Output the [X, Y] coordinate of the center of the cell containing the given text.  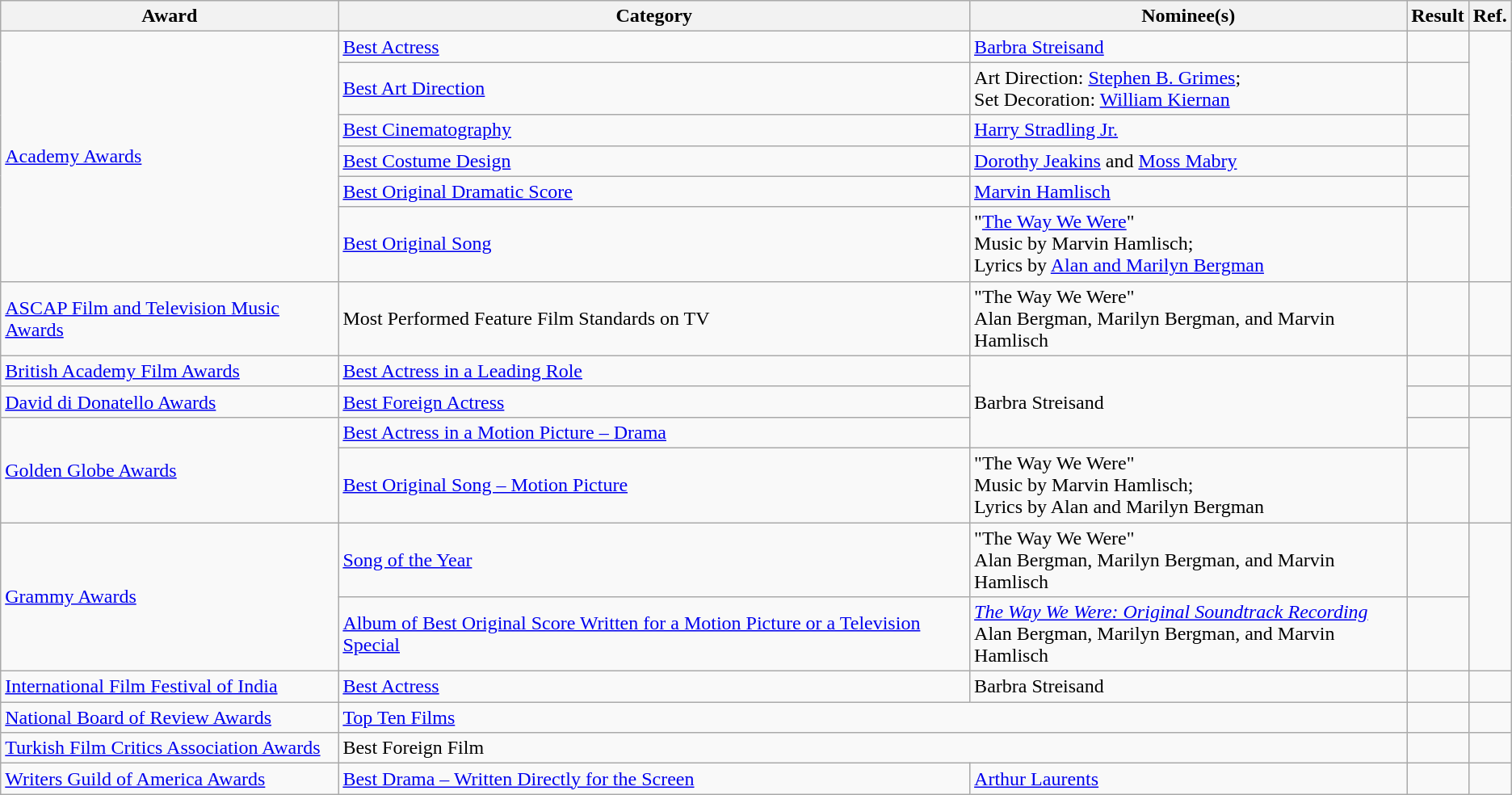
Harry Stradling Jr. [1189, 130]
Best Actress in a Leading Role [654, 371]
Nominee(s) [1189, 16]
Best Original Dramatic Score [654, 191]
Best Original Song – Motion Picture [654, 485]
Album of Best Original Score Written for a Motion Picture or a Television Special [654, 634]
International Film Festival of India [170, 687]
Best Costume Design [654, 161]
Top Ten Films [872, 717]
Result [1438, 16]
Category [654, 16]
Award [170, 16]
Academy Awards [170, 157]
Art Direction: Stephen B. Grimes; Set Decoration: William Kiernan [1189, 89]
Best Foreign Actress [654, 402]
Golden Globe Awards [170, 469]
Turkish Film Critics Association Awards [170, 748]
Best Drama – Written Directly for the Screen [654, 779]
Best Foreign Film [872, 748]
Best Original Song [654, 244]
Song of the Year [654, 559]
Arthur Laurents [1189, 779]
Most Performed Feature Film Standards on TV [654, 318]
David di Donatello Awards [170, 402]
National Board of Review Awards [170, 717]
Grammy Awards [170, 596]
Best Art Direction [654, 89]
The Way We Were: Original Soundtrack Recording Alan Bergman, Marilyn Bergman, and Marvin Hamlisch [1189, 634]
Best Cinematography [654, 130]
Best Actress in a Motion Picture – Drama [654, 432]
British Academy Film Awards [170, 371]
Dorothy Jeakins and Moss Mabry [1189, 161]
Ref. [1489, 16]
Writers Guild of America Awards [170, 779]
Marvin Hamlisch [1189, 191]
ASCAP Film and Television Music Awards [170, 318]
